From the cell containing the given text, extract its center point as (X, Y) coordinate. 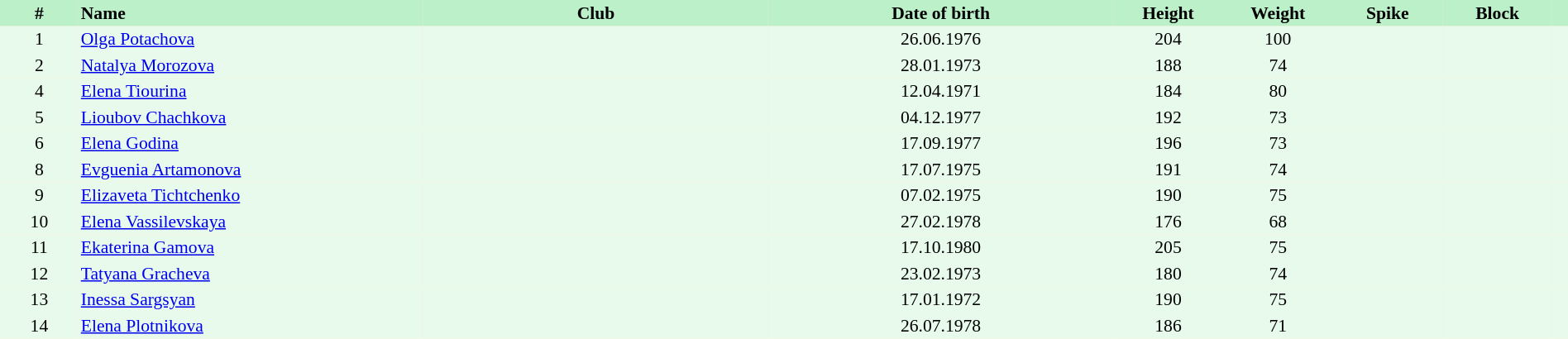
13 (40, 299)
6 (40, 144)
# (40, 13)
188 (1168, 65)
Height (1168, 13)
Club (595, 13)
204 (1168, 40)
Elena Vassilevskaya (251, 222)
191 (1168, 169)
Natalya Morozova (251, 65)
14 (40, 326)
Weight (1279, 13)
Evguenia Artamonova (251, 169)
196 (1168, 144)
Tatyana Gracheva (251, 274)
2 (40, 65)
28.01.1973 (941, 65)
Elizaveta Tichtchenko (251, 195)
186 (1168, 326)
192 (1168, 117)
07.02.1975 (941, 195)
17.01.1972 (941, 299)
23.02.1973 (941, 274)
12.04.1971 (941, 91)
176 (1168, 222)
205 (1168, 248)
Olga Potachova (251, 40)
Spike (1388, 13)
1 (40, 40)
Elena Plotnikova (251, 326)
9 (40, 195)
Inessa Sargsyan (251, 299)
11 (40, 248)
184 (1168, 91)
17.10.1980 (941, 248)
68 (1279, 222)
Name (251, 13)
Ekaterina Gamova (251, 248)
17.07.1975 (941, 169)
5 (40, 117)
27.02.1978 (941, 222)
10 (40, 222)
04.12.1977 (941, 117)
71 (1279, 326)
Date of birth (941, 13)
17.09.1977 (941, 144)
Elena Tiourina (251, 91)
Lioubov Chachkova (251, 117)
80 (1279, 91)
4 (40, 91)
Block (1497, 13)
8 (40, 169)
26.07.1978 (941, 326)
180 (1168, 274)
Elena Godina (251, 144)
100 (1279, 40)
12 (40, 274)
26.06.1976 (941, 40)
